From the cell containing the given text, extract its center point as [x, y] coordinate. 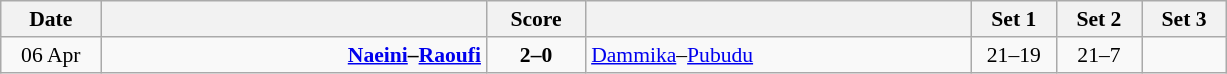
Dammika–Pubudu [778, 55]
06 Apr [51, 55]
Set 2 [1098, 19]
2–0 [536, 55]
Score [536, 19]
Naeini–Raoufi [294, 55]
Set 3 [1184, 19]
Set 1 [1014, 19]
21–7 [1098, 55]
21–19 [1014, 55]
Date [51, 19]
